Capture the cell that displays the provided text and extract its [x, y] central coordinate. 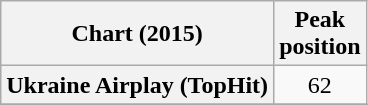
Ukraine Airplay (TopHit) [138, 85]
Chart (2015) [138, 34]
Peakposition [320, 34]
62 [320, 85]
